For the text-containing cell, return its midpoint in (x, y) coordinate format. 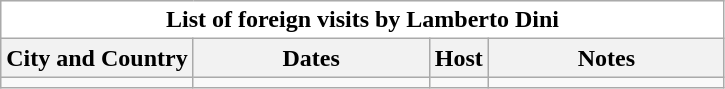
List of foreign visits by Lamberto Dini (363, 20)
Host (458, 58)
City and Country (97, 58)
Dates (311, 58)
Notes (606, 58)
